Identify which cell holds the provided text, then report its [x, y] central coordinate. 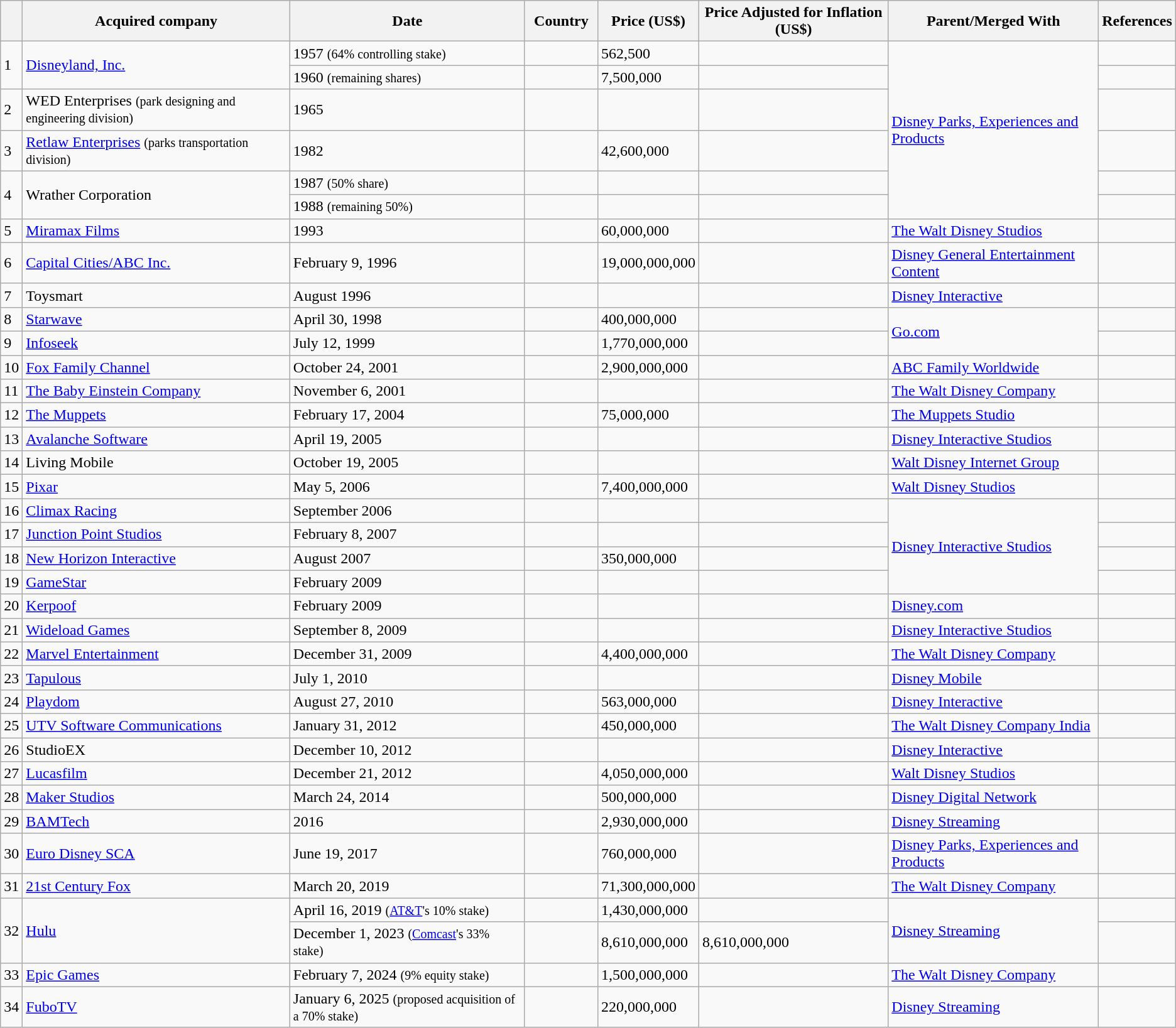
Playdom [156, 701]
August 27, 2010 [407, 701]
24 [11, 701]
13 [11, 439]
October 19, 2005 [407, 463]
11 [11, 391]
7 [11, 295]
16 [11, 511]
2,900,000,000 [648, 367]
Infoseek [156, 343]
Date [407, 21]
4 [11, 195]
Epic Games [156, 975]
February 9, 1996 [407, 262]
Marvel Entertainment [156, 654]
15 [11, 487]
14 [11, 463]
March 20, 2019 [407, 886]
1987 (50% share) [407, 183]
30 [11, 854]
Disney General Entertainment Content [994, 262]
12 [11, 415]
April 16, 2019 (AT&T's 10% stake) [407, 910]
9 [11, 343]
Climax Racing [156, 511]
350,000,000 [648, 558]
Disney Mobile [994, 678]
December 31, 2009 [407, 654]
562,500 [648, 53]
18 [11, 558]
28 [11, 798]
450,000,000 [648, 725]
25 [11, 725]
February 17, 2004 [407, 415]
7,400,000,000 [648, 487]
The Walt Disney Company India [994, 725]
April 19, 2005 [407, 439]
March 24, 2014 [407, 798]
GameStar [156, 582]
Kerpoof [156, 606]
Hulu [156, 931]
February 7, 2024 (9% equity stake) [407, 975]
10 [11, 367]
760,000,000 [648, 854]
20 [11, 606]
Country [561, 21]
26 [11, 749]
ABC Family Worldwide [994, 367]
August 2007 [407, 558]
400,000,000 [648, 319]
January 31, 2012 [407, 725]
42,600,000 [648, 151]
Disney.com [994, 606]
220,000,000 [648, 1007]
1960 (remaining shares) [407, 77]
19,000,000,000 [648, 262]
May 5, 2006 [407, 487]
32 [11, 931]
References [1137, 21]
September 8, 2009 [407, 630]
75,000,000 [648, 415]
Walt Disney Internet Group [994, 463]
December 10, 2012 [407, 749]
Starwave [156, 319]
19 [11, 582]
Acquired company [156, 21]
October 24, 2001 [407, 367]
4,050,000,000 [648, 774]
21st Century Fox [156, 886]
3 [11, 151]
UTV Software Communications [156, 725]
April 30, 1998 [407, 319]
33 [11, 975]
6 [11, 262]
StudioEX [156, 749]
Living Mobile [156, 463]
563,000,000 [648, 701]
500,000,000 [648, 798]
June 19, 2017 [407, 854]
The Walt Disney Studios [994, 230]
Miramax Films [156, 230]
23 [11, 678]
60,000,000 [648, 230]
1993 [407, 230]
Tapulous [156, 678]
4,400,000,000 [648, 654]
December 1, 2023 (Comcast's 33% stake) [407, 942]
29 [11, 821]
Junction Point Studios [156, 534]
Wrather Corporation [156, 195]
Toysmart [156, 295]
WED Enterprises (park designing and engineering division) [156, 109]
FuboTV [156, 1007]
Go.com [994, 331]
2016 [407, 821]
Maker Studios [156, 798]
8 [11, 319]
January 6, 2025 (proposed acquisition of a 70% stake) [407, 1007]
17 [11, 534]
Retlaw Enterprises (parks transportation division) [156, 151]
Capital Cities/ABC Inc. [156, 262]
1957 (64% controlling stake) [407, 53]
1988 (remaining 50%) [407, 207]
New Horizon Interactive [156, 558]
7,500,000 [648, 77]
1,770,000,000 [648, 343]
Parent/Merged With [994, 21]
34 [11, 1007]
27 [11, 774]
Price (US$) [648, 21]
December 21, 2012 [407, 774]
2,930,000,000 [648, 821]
Pixar [156, 487]
1982 [407, 151]
21 [11, 630]
Avalanche Software [156, 439]
July 12, 1999 [407, 343]
1965 [407, 109]
Lucasfilm [156, 774]
The Muppets [156, 415]
July 1, 2010 [407, 678]
1,500,000,000 [648, 975]
Disneyland, Inc. [156, 65]
September 2006 [407, 511]
71,300,000,000 [648, 886]
Wideload Games [156, 630]
November 6, 2001 [407, 391]
August 1996 [407, 295]
BAMTech [156, 821]
2 [11, 109]
1 [11, 65]
31 [11, 886]
5 [11, 230]
Price Adjusted for Inflation (US$) [794, 21]
Fox Family Channel [156, 367]
Disney Digital Network [994, 798]
Euro Disney SCA [156, 854]
The Baby Einstein Company [156, 391]
The Muppets Studio [994, 415]
22 [11, 654]
1,430,000,000 [648, 910]
February 8, 2007 [407, 534]
